Find where the given text appears and provide that cell's center as [x, y] coordinate. 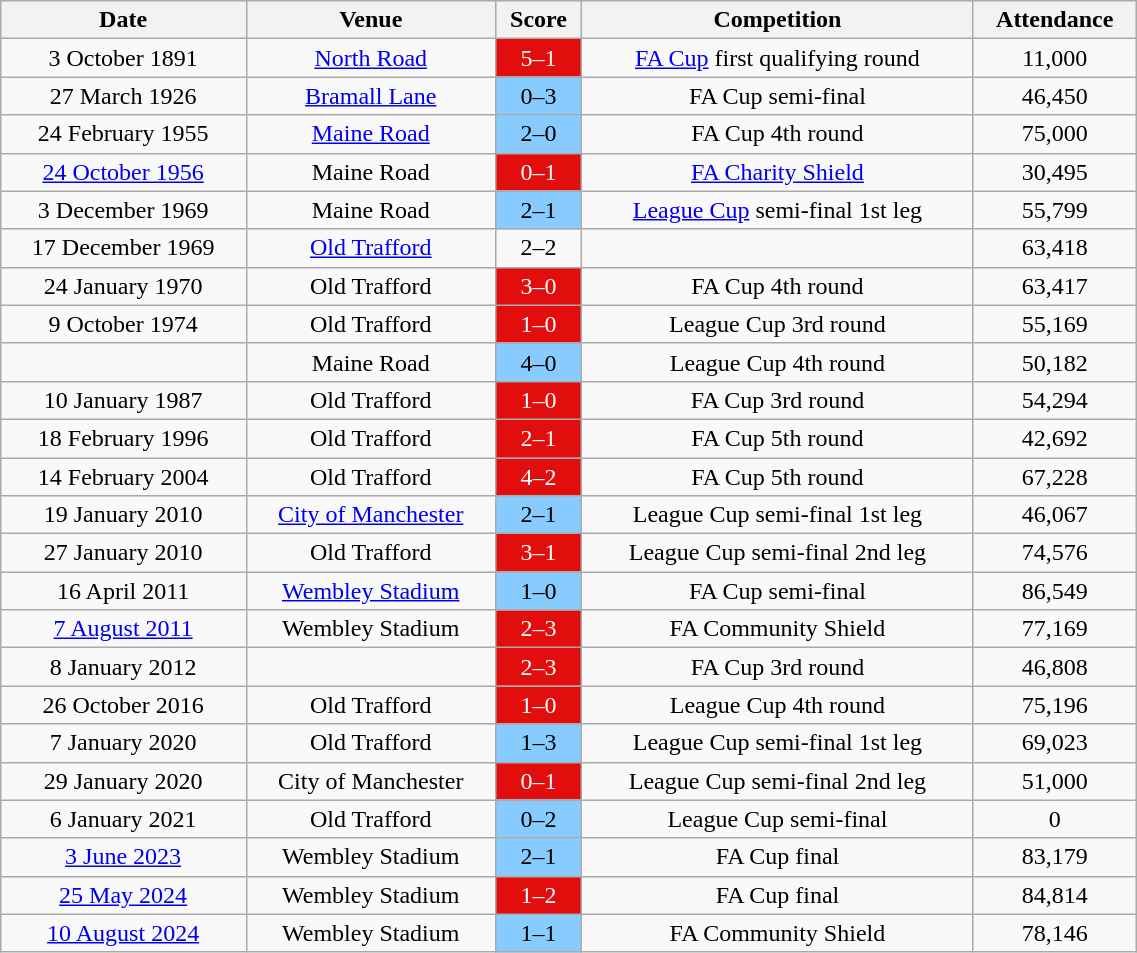
3–0 [538, 286]
1–1 [538, 933]
17 December 1969 [123, 248]
4–2 [538, 477]
30,495 [1054, 172]
Bramall Lane [370, 96]
Competition [778, 20]
46,067 [1054, 515]
3 June 2023 [123, 857]
FA Charity Shield [778, 172]
5–1 [538, 58]
2–0 [538, 134]
4–0 [538, 362]
7 August 2011 [123, 629]
27 March 1926 [123, 96]
63,418 [1054, 248]
14 February 2004 [123, 477]
1–3 [538, 743]
3–1 [538, 553]
75,000 [1054, 134]
51,000 [1054, 781]
26 October 2016 [123, 705]
74,576 [1054, 553]
Date [123, 20]
League Cup semi-final [778, 819]
27 January 2010 [123, 553]
77,169 [1054, 629]
0–2 [538, 819]
6 January 2021 [123, 819]
Attendance [1054, 20]
7 January 2020 [123, 743]
0–3 [538, 96]
55,169 [1054, 324]
24 October 1956 [123, 172]
16 April 2011 [123, 591]
46,808 [1054, 667]
0 [1054, 819]
3 October 1891 [123, 58]
Venue [370, 20]
9 October 1974 [123, 324]
24 February 1955 [123, 134]
FA Cup first qualifying round [778, 58]
67,228 [1054, 477]
46,450 [1054, 96]
10 August 2024 [123, 933]
83,179 [1054, 857]
2–2 [538, 248]
8 January 2012 [123, 667]
18 February 1996 [123, 438]
25 May 2024 [123, 895]
3 December 1969 [123, 210]
League Cup 3rd round [778, 324]
86,549 [1054, 591]
10 January 1987 [123, 400]
75,196 [1054, 705]
24 January 1970 [123, 286]
55,799 [1054, 210]
19 January 2010 [123, 515]
42,692 [1054, 438]
63,417 [1054, 286]
29 January 2020 [123, 781]
North Road [370, 58]
50,182 [1054, 362]
Score [538, 20]
69,023 [1054, 743]
1–2 [538, 895]
54,294 [1054, 400]
78,146 [1054, 933]
11,000 [1054, 58]
84,814 [1054, 895]
